Find where the given text appears and provide that cell's center as (x, y) coordinate. 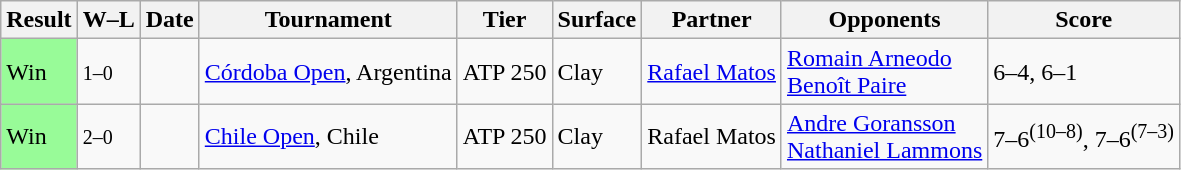
1–0 (108, 72)
Date (170, 20)
Andre Goransson Nathaniel Lammons (884, 136)
Córdoba Open, Argentina (328, 72)
2–0 (108, 136)
Partner (712, 20)
Surface (597, 20)
Tier (504, 20)
7–6(10–8), 7–6(7–3) (1084, 136)
W–L (108, 20)
Romain Arneodo Benoît Paire (884, 72)
6–4, 6–1 (1084, 72)
Opponents (884, 20)
Tournament (328, 20)
Chile Open, Chile (328, 136)
Score (1084, 20)
Result (39, 20)
